Locate the cell with the specified text and output its [x, y] center coordinate. 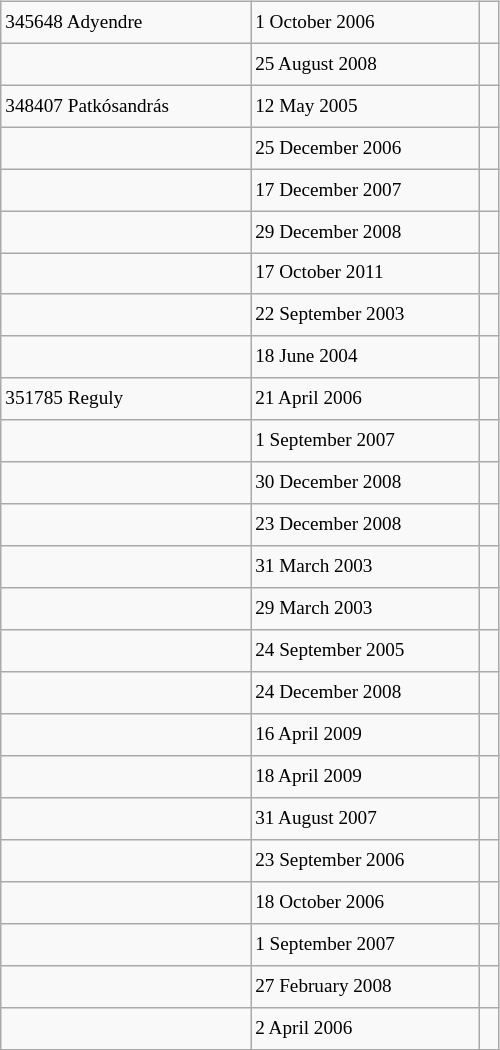
18 April 2009 [366, 777]
16 April 2009 [366, 735]
25 August 2008 [366, 64]
12 May 2005 [366, 106]
23 December 2008 [366, 525]
351785 Reguly [126, 399]
345648 Adyendre [126, 22]
24 September 2005 [366, 651]
21 April 2006 [366, 399]
17 December 2007 [366, 190]
17 October 2011 [366, 274]
1 October 2006 [366, 22]
22 September 2003 [366, 315]
30 December 2008 [366, 483]
348407 Patkósandrás [126, 106]
29 December 2008 [366, 232]
24 December 2008 [366, 693]
23 September 2006 [366, 861]
31 August 2007 [366, 819]
31 March 2003 [366, 567]
18 October 2006 [366, 902]
2 April 2006 [366, 1028]
29 March 2003 [366, 609]
18 June 2004 [366, 357]
25 December 2006 [366, 148]
27 February 2008 [366, 986]
